Locate the cell with the specified text and output its (x, y) center coordinate. 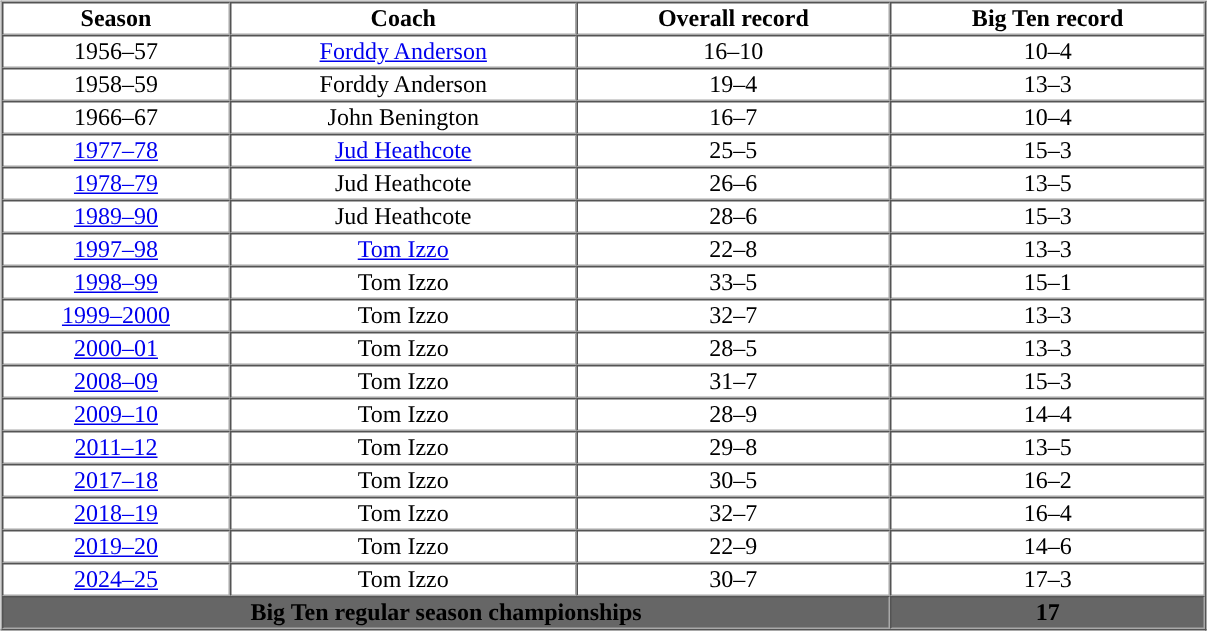
1978–79 (116, 184)
Big Ten record (1048, 18)
16–7 (734, 118)
1989–90 (116, 216)
1977–78 (116, 150)
22–8 (734, 250)
14–6 (1048, 546)
33–5 (734, 282)
1958–59 (116, 84)
2019–20 (116, 546)
2024–25 (116, 580)
25–5 (734, 150)
Season (116, 18)
2008–09 (116, 382)
26–6 (734, 184)
28–9 (734, 414)
22–9 (734, 546)
John Benington (404, 118)
16–2 (1048, 480)
30–5 (734, 480)
Coach (404, 18)
2009–10 (116, 414)
1966–67 (116, 118)
2018–19 (116, 514)
19–4 (734, 84)
2017–18 (116, 480)
28–6 (734, 216)
17 (1048, 612)
17–3 (1048, 580)
31–7 (734, 382)
14–4 (1048, 414)
1998–99 (116, 282)
28–5 (734, 348)
Big Ten regular season championships (446, 612)
1997–98 (116, 250)
29–8 (734, 448)
30–7 (734, 580)
1956–57 (116, 52)
16–4 (1048, 514)
16–10 (734, 52)
2000–01 (116, 348)
15–1 (1048, 282)
2011–12 (116, 448)
1999–2000 (116, 316)
Overall record (734, 18)
